Return the [x, y] coordinate for the center point of the cell that contains the specified text.  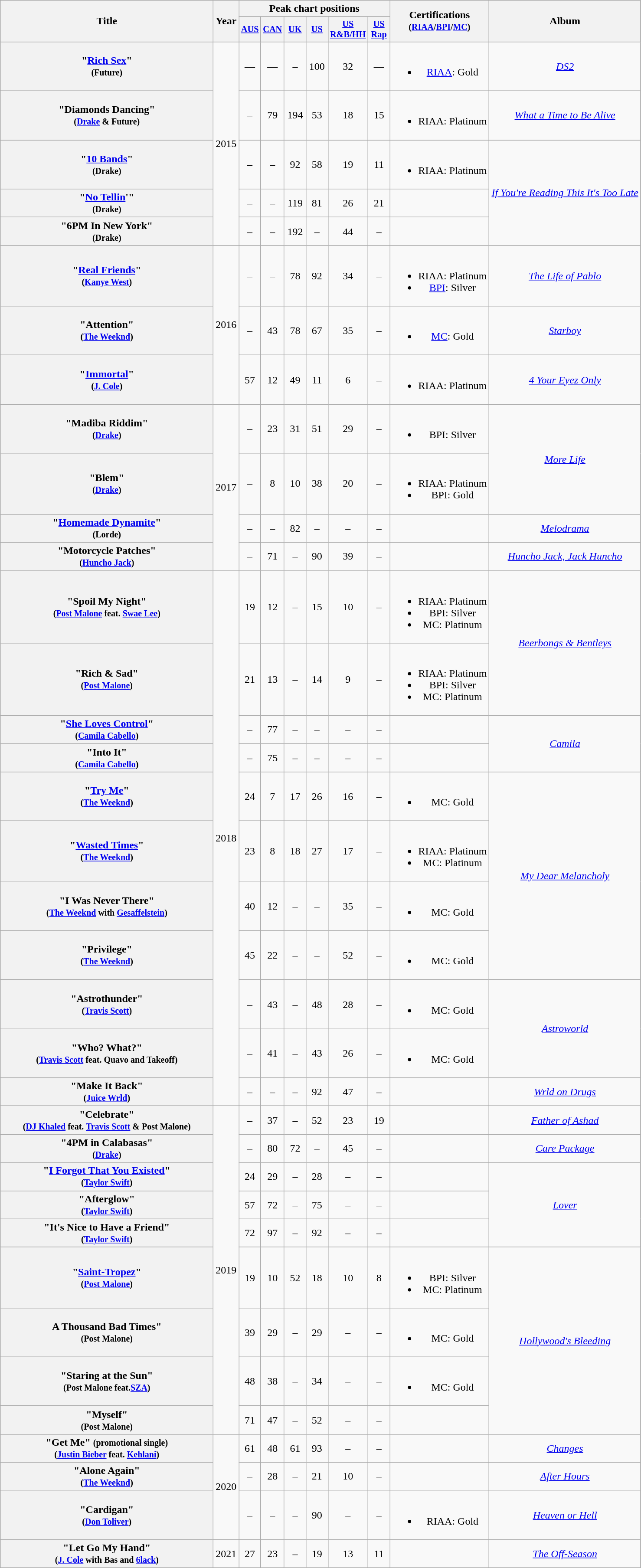
Certifications(RIAA/BPI/MC) [440, 21]
"Make It Back"(Juice Wrld) [107, 1092]
A Thousand Bad Times"(Post Malone) [107, 1332]
"Let Go My Hand"(J. Cole with Bas and 6lack) [107, 1554]
"Diamonds Dancing"(Drake & Future) [107, 115]
20 [348, 484]
RIAA: PlatinumBPI: Gold [440, 484]
DS2 [565, 66]
93 [317, 1448]
Title [107, 21]
77 [272, 730]
81 [317, 203]
"Staring at the Sun"(Post Malone feat.SZA) [107, 1381]
"Into It"(Camila Cabello) [107, 757]
"Myself"(Post Malone) [107, 1420]
My Dear Melancholy [565, 875]
194 [295, 115]
"Saint-Tropez"(Post Malone) [107, 1277]
UK [295, 29]
49 [295, 380]
97 [272, 1233]
"Spoil My Night"(Post Malone feat. Swae Lee) [107, 606]
40 [250, 907]
RIAA: PlatinumBPI: Silver [440, 276]
"I Was Never There"(The Weeknd with Gesaffelstein) [107, 907]
"Rich & Sad"(Post Malone) [107, 679]
USRap [379, 29]
119 [295, 203]
Album [565, 21]
16 [348, 796]
Changes [565, 1448]
The Off-Season [565, 1554]
82 [295, 528]
"10 Bands"(Drake) [107, 165]
32 [348, 66]
"Motorcycle Patches"(Huncho Jack) [107, 556]
2018 [226, 838]
Father of Ashad [565, 1120]
US [317, 29]
51 [317, 429]
6 [348, 380]
What a Time to Be Alive [565, 115]
"Cardigan"(Don Toliver) [107, 1516]
Wrld on Drugs [565, 1092]
More Life [565, 459]
192 [295, 232]
"Privilege"(The Weeknd) [107, 955]
2020 [226, 1487]
"Madiba Riddim"(Drake) [107, 429]
Peak chart positions [314, 9]
"She Loves Control"(Camila Cabello) [107, 730]
"Immortal"(J. Cole) [107, 380]
53 [317, 115]
67 [317, 331]
Huncho Jack, Jack Huncho [565, 556]
"It's Nice to Have a Friend"(Taylor Swift) [107, 1233]
"Get Me" (promotional single)(Justin Bieber feat. Kehlani) [107, 1448]
"Who? What?"(Travis Scott feat. Quavo and Takeoff) [107, 1053]
80 [272, 1149]
"Blem"(Drake) [107, 484]
41 [272, 1053]
After Hours [565, 1476]
"Real Friends"(Kanye West) [107, 276]
The Life of Pablo [565, 276]
Heaven or Hell [565, 1516]
Hollywood's Bleeding [565, 1340]
22 [272, 955]
RIAA: PlatinumMC: Platinum [440, 851]
14 [317, 679]
"Astrothunder"(Travis Scott) [107, 1005]
US R&B/HH [348, 29]
"Afterglow"(Taylor Swift) [107, 1205]
31 [295, 429]
BPI: SilverMC: Platinum [440, 1277]
BPI: Silver [440, 429]
2019 [226, 1270]
37 [272, 1120]
"Wasted Times"(The Weeknd) [107, 851]
58 [317, 165]
Beerbongs & Bentleys [565, 643]
2016 [226, 325]
Camila [565, 743]
"Rich Sex"(Future) [107, 66]
"No Tellin'" (Drake) [107, 203]
AUS [250, 29]
44 [348, 232]
4 Your Eyez Only [565, 380]
Starboy [565, 331]
2021 [226, 1554]
"Alone Again"(The Weeknd) [107, 1476]
"Try Me"(The Weeknd) [107, 796]
Melodrama [565, 528]
Year [226, 21]
"Homemade Dynamite"(Lorde) [107, 528]
"6PM In New York"(Drake) [107, 232]
CAN [272, 29]
Astroworld [565, 1029]
7 [272, 796]
79 [272, 115]
"I Forgot That You Existed"(Taylor Swift) [107, 1176]
2015 [226, 143]
Care Package [565, 1149]
9 [348, 679]
"Celebrate"(DJ Khaled feat. Travis Scott & Post Malone) [107, 1120]
"Attention"(The Weeknd) [107, 331]
"4PM in Calabasas"(Drake) [107, 1149]
If You're Reading This It's Too Late [565, 193]
100 [317, 66]
Lover [565, 1205]
2017 [226, 488]
